Return (x, y) of the center of cell containing provided text 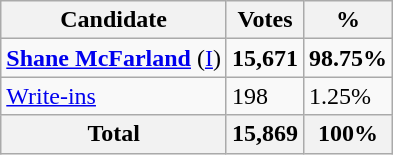
1.25% (348, 96)
198 (264, 96)
15,869 (264, 134)
Write-ins (114, 96)
100% (348, 134)
98.75% (348, 58)
Votes (264, 20)
Total (114, 134)
Shane McFarland (I) (114, 58)
Candidate (114, 20)
% (348, 20)
15,671 (264, 58)
